Return [X, Y] of the center of cell containing provided text 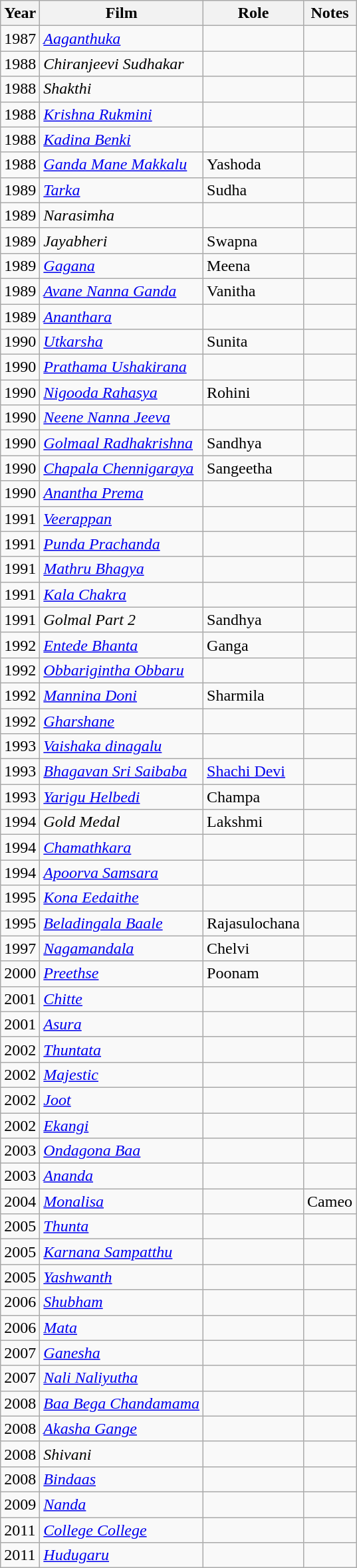
Shivani [122, 1454]
Preethse [122, 974]
Nali Naliyutha [122, 1378]
Veerappan [122, 519]
Hudugaru [122, 1555]
Shubham [122, 1302]
Ganda Mane Makkalu [122, 165]
Sharmila [254, 695]
Vaishaka dinagalu [122, 746]
Chitte [122, 999]
Meena [254, 266]
Neene Nanna Jeeva [122, 418]
Nanda [122, 1504]
Vanitha [254, 291]
Role [254, 13]
Punda Prachanda [122, 544]
Swapna [254, 240]
Tarka [122, 190]
Film [122, 13]
Poonam [254, 974]
Nigooda Rahasya [122, 392]
Thunta [122, 1227]
Bindaas [122, 1479]
Yashoda [254, 165]
Yarigu Helbedi [122, 797]
Gagana [122, 266]
Golmal Part 2 [122, 620]
Kadina Benki [122, 139]
2009 [20, 1504]
Golmaal Radhakrishna [122, 443]
College College [122, 1529]
Beladingala Baale [122, 923]
Monalisa [122, 1201]
Ananthara [122, 317]
Jayabheri [122, 240]
Apoorva Samsara [122, 873]
Gold Medal [122, 822]
Mata [122, 1328]
Thuntata [122, 1049]
Sangeetha [254, 468]
Asura [122, 1024]
Aaganthuka [122, 39]
Gharshane [122, 721]
Ondagona Baa [122, 1151]
Anantha Prema [122, 493]
Yashwanth [122, 1277]
Entede Bhanta [122, 645]
Kala Chakra [122, 594]
Avane Nanna Ganda [122, 291]
1997 [20, 948]
Shachi Devi [254, 772]
Narasimha [122, 215]
Obbarigintha Obbaru [122, 670]
Notes [330, 13]
2000 [20, 974]
Mathru Bhagya [122, 569]
Chiranjeevi Sudhakar [122, 64]
Kona Eedaithe [122, 898]
Bhagavan Sri Saibaba [122, 772]
Majestic [122, 1075]
Ananda [122, 1176]
Chamathkara [122, 847]
Joot [122, 1100]
Year [20, 13]
Shakthi [122, 89]
Baa Bega Chandamama [122, 1403]
Rohini [254, 392]
Krishna Rukmini [122, 114]
Cameo [330, 1201]
Sudha [254, 190]
Champa [254, 797]
Utkarsha [122, 342]
1987 [20, 39]
Prathama Ushakirana [122, 367]
Karnana Sampatthu [122, 1252]
Nagamandala [122, 948]
Ganesha [122, 1353]
Lakshmi [254, 822]
2004 [20, 1201]
Ekangi [122, 1126]
Chelvi [254, 948]
Ganga [254, 645]
Akasha Gange [122, 1429]
Mannina Doni [122, 695]
Sunita [254, 342]
Rajasulochana [254, 923]
Chapala Chennigaraya [122, 468]
